Extract the (x, y) coordinate from the center of the cell holding the provided text.  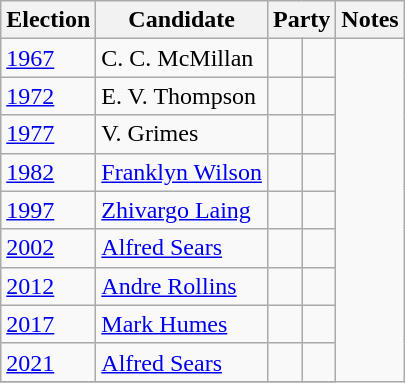
C. C. McMillan (182, 58)
2021 (48, 362)
Candidate (182, 20)
E. V. Thompson (182, 96)
Party (301, 20)
Andre Rollins (182, 286)
1997 (48, 210)
1967 (48, 58)
Zhivargo Laing (182, 210)
2017 (48, 324)
Mark Humes (182, 324)
1977 (48, 134)
2002 (48, 248)
1982 (48, 172)
Election (48, 20)
2012 (48, 286)
V. Grimes (182, 134)
Franklyn Wilson (182, 172)
1972 (48, 96)
Notes (370, 20)
